Return (X, Y) of the center of cell containing provided text 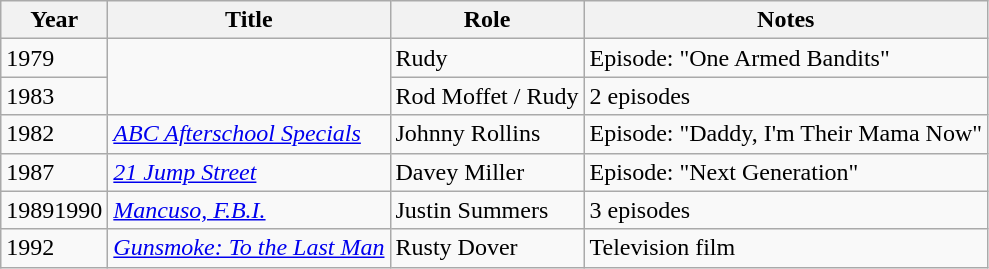
Davey Miller (487, 172)
Episode: "Daddy, I'm Their Mama Now" (786, 134)
3 episodes (786, 210)
1992 (54, 248)
Rusty Dover (487, 248)
Rod Moffet / Rudy (487, 96)
1983 (54, 96)
1987 (54, 172)
19891990 (54, 210)
Johnny Rollins (487, 134)
1982 (54, 134)
2 episodes (786, 96)
Episode: "One Armed Bandits" (786, 58)
Justin Summers (487, 210)
Gunsmoke: To the Last Man (249, 248)
1979 (54, 58)
Year (54, 20)
ABC Afterschool Specials (249, 134)
Notes (786, 20)
Mancuso, F.B.I. (249, 210)
Title (249, 20)
Role (487, 20)
21 Jump Street (249, 172)
Television film (786, 248)
Rudy (487, 58)
Episode: "Next Generation" (786, 172)
